Identify which cell holds the provided text, then report its (x, y) central coordinate. 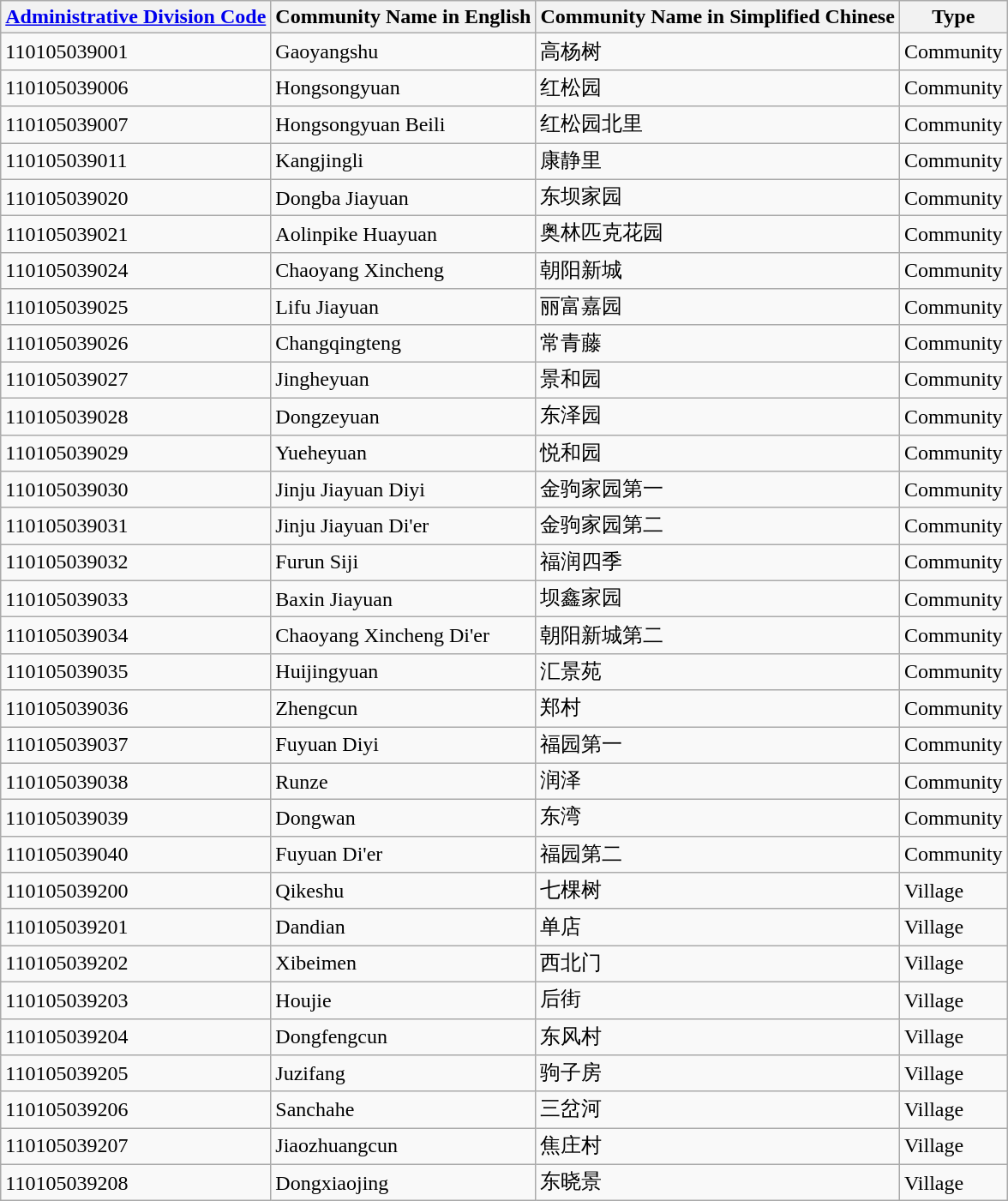
东坝家园 (717, 197)
东风村 (717, 1037)
朝阳新城 (717, 271)
Community Name in English (403, 17)
Dongfengcun (403, 1037)
110105039024 (135, 271)
110105039001 (135, 51)
驹子房 (717, 1073)
Fuyuan Di'er (403, 854)
110105039028 (135, 417)
坝鑫家园 (717, 598)
Hongsongyuan Beili (403, 125)
金驹家园第一 (717, 490)
Type (953, 17)
Kangjingli (403, 161)
Dongzeyuan (403, 417)
福园第二 (717, 854)
红松园北里 (717, 125)
红松园 (717, 87)
Dandian (403, 928)
Qikeshu (403, 892)
110105039207 (135, 1147)
110105039011 (135, 161)
110105039205 (135, 1073)
Aolinpike Huayuan (403, 235)
110105039037 (135, 746)
Sanchahe (403, 1109)
郑村 (717, 708)
110105039038 (135, 782)
后街 (717, 1000)
Jiaozhuangcun (403, 1147)
福润四季 (717, 562)
Dongxiaojing (403, 1183)
Jingheyuan (403, 381)
奥林匹克花园 (717, 235)
丽富嘉园 (717, 307)
110105039035 (135, 672)
东湾 (717, 818)
七棵树 (717, 892)
Jinju Jiayuan Di'er (403, 526)
110105039039 (135, 818)
东泽园 (717, 417)
Dongba Jiayuan (403, 197)
朝阳新城第二 (717, 636)
Administrative Division Code (135, 17)
三岔河 (717, 1109)
110105039029 (135, 453)
110105039033 (135, 598)
110105039204 (135, 1037)
110105039034 (135, 636)
常青藤 (717, 343)
汇景苑 (717, 672)
110105039020 (135, 197)
Hongsongyuan (403, 87)
Yueheyuan (403, 453)
Lifu Jiayuan (403, 307)
110105039201 (135, 928)
Xibeimen (403, 964)
Huijingyuan (403, 672)
高杨树 (717, 51)
Juzifang (403, 1073)
Chaoyang Xincheng (403, 271)
Furun Siji (403, 562)
110105039203 (135, 1000)
110105039036 (135, 708)
西北门 (717, 964)
110105039026 (135, 343)
110105039030 (135, 490)
Community Name in Simplified Chinese (717, 17)
110105039025 (135, 307)
Houjie (403, 1000)
单店 (717, 928)
Runze (403, 782)
Changqingteng (403, 343)
110105039202 (135, 964)
焦庄村 (717, 1147)
Zhengcun (403, 708)
Gaoyangshu (403, 51)
东晓景 (717, 1183)
110105039007 (135, 125)
110105039021 (135, 235)
Baxin Jiayuan (403, 598)
110105039206 (135, 1109)
悦和园 (717, 453)
110105039031 (135, 526)
Jinju Jiayuan Diyi (403, 490)
110105039208 (135, 1183)
康静里 (717, 161)
110105039040 (135, 854)
Dongwan (403, 818)
福园第一 (717, 746)
110105039027 (135, 381)
110105039200 (135, 892)
Chaoyang Xincheng Di'er (403, 636)
金驹家园第二 (717, 526)
110105039032 (135, 562)
润泽 (717, 782)
Fuyuan Diyi (403, 746)
110105039006 (135, 87)
景和园 (717, 381)
